Extract the (x, y) coordinate from the center of the cell holding the provided text.  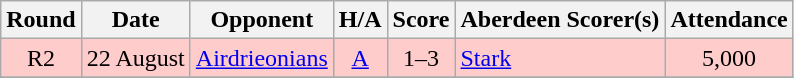
Aberdeen Scorer(s) (560, 20)
A (360, 58)
R2 (41, 58)
Date (136, 20)
Stark (560, 58)
1–3 (421, 58)
Attendance (729, 20)
22 August (136, 58)
H/A (360, 20)
Airdrieonians (262, 58)
5,000 (729, 58)
Opponent (262, 20)
Score (421, 20)
Round (41, 20)
